Extract the (X, Y) coordinate from the center of the cell holding the provided text.  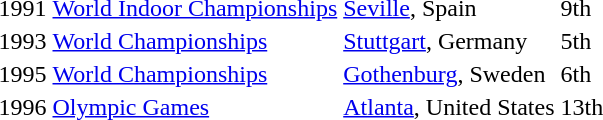
Stuttgart, Germany (449, 41)
Gothenburg, Sweden (449, 74)
